Provide the [X, Y] coordinate of the cell's center where the given text is located.  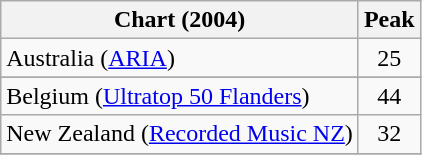
Australia (ARIA) [180, 58]
Peak [389, 20]
25 [389, 58]
Belgium (Ultratop 50 Flanders) [180, 96]
Chart (2004) [180, 20]
44 [389, 96]
32 [389, 134]
New Zealand (Recorded Music NZ) [180, 134]
